Scan for the cell matching the given text and deliver its (X, Y) coordinate at center. 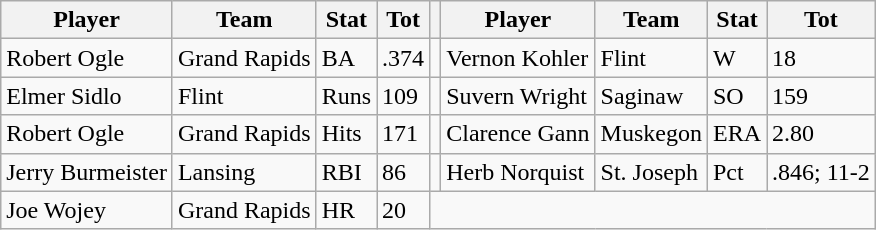
SO (736, 96)
Saginaw (651, 96)
Clarence Gann (518, 134)
ERA (736, 134)
Joe Wojey (87, 210)
Lansing (244, 172)
.846; 11-2 (820, 172)
Elmer Sidlo (87, 96)
St. Joseph (651, 172)
Pct (736, 172)
86 (404, 172)
Hits (346, 134)
2.80 (820, 134)
Vernon Kohler (518, 58)
.374 (404, 58)
Suvern Wright (518, 96)
Herb Norquist (518, 172)
18 (820, 58)
BA (346, 58)
171 (404, 134)
W (736, 58)
109 (404, 96)
Runs (346, 96)
RBI (346, 172)
Jerry Burmeister (87, 172)
20 (404, 210)
Muskegon (651, 134)
159 (820, 96)
HR (346, 210)
